Return the (x, y) coordinate for the center point of the cell that contains the specified text.  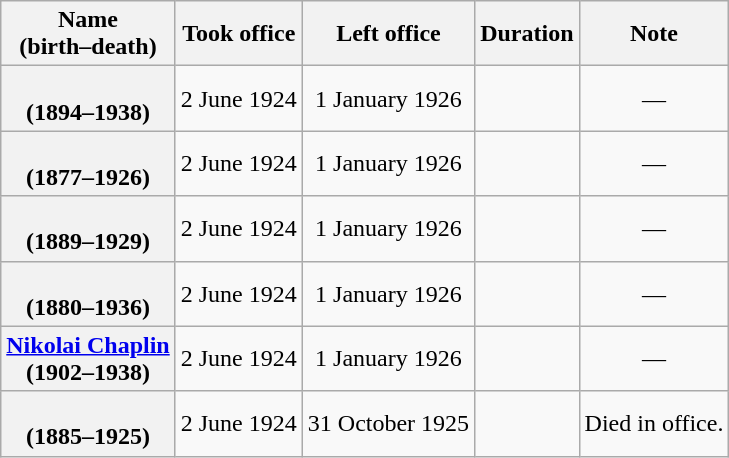
31 October 1925 (388, 424)
Name(birth–death) (88, 34)
(1880–1936) (88, 294)
(1885–1925) (88, 424)
Took office (238, 34)
Duration (527, 34)
Died in office. (654, 424)
Left office (388, 34)
(1894–1938) (88, 98)
Note (654, 34)
(1877–1926) (88, 164)
Nikolai Chaplin(1902–1938) (88, 358)
(1889–1929) (88, 228)
